Locate the cell with the specified text and output its (x, y) center coordinate. 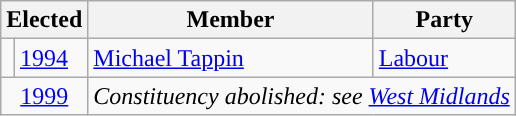
Michael Tappin (230, 58)
Constituency abolished: see West Midlands (302, 96)
Party (444, 20)
1994 (50, 58)
Labour (444, 58)
1999 (44, 96)
Member (230, 20)
Elected (44, 20)
